Determine the [X, Y] coordinate at the center of the cell enclosing the given text.  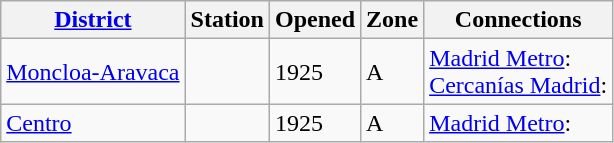
District [93, 20]
Centro [93, 123]
Moncloa-Aravaca [93, 72]
Madrid Metro: Cercanías Madrid: [518, 72]
Zone [392, 20]
Madrid Metro: [518, 123]
Station [227, 20]
Connections [518, 20]
Opened [314, 20]
